From the cell containing the given text, extract its center point as (x, y) coordinate. 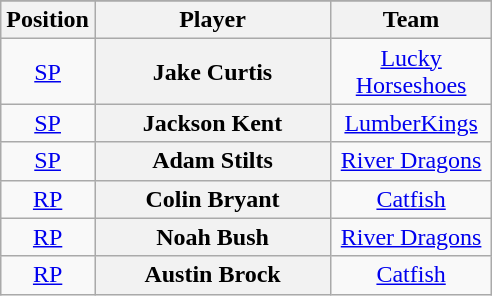
Noah Bush (212, 237)
Colin Bryant (212, 199)
Position (48, 20)
Jake Curtis (212, 72)
Austin Brock (212, 275)
LumberKings (412, 123)
Lucky Horseshoes (412, 72)
Team (412, 20)
Adam Stilts (212, 161)
Jackson Kent (212, 123)
Player (212, 20)
